Identify which cell holds the provided text, then report its [x, y] central coordinate. 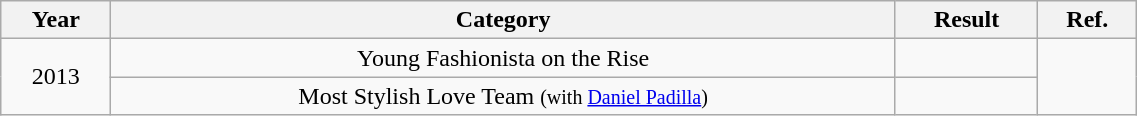
Result [966, 20]
Young Fashionista on the Rise [503, 58]
Category [503, 20]
Ref. [1088, 20]
2013 [56, 77]
Year [56, 20]
Most Stylish Love Team (with Daniel Padilla) [503, 96]
